For the text-containing cell, return its midpoint in (x, y) coordinate format. 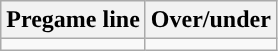
Pregame line (74, 20)
Over/under (210, 20)
